Scan for the cell matching the given text and deliver its (x, y) coordinate at center. 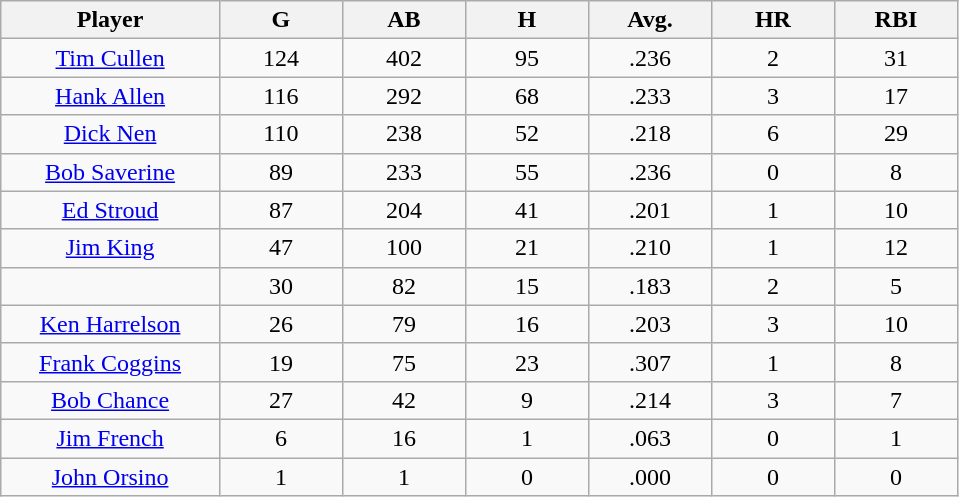
402 (404, 58)
87 (280, 210)
12 (896, 248)
Avg. (650, 20)
41 (526, 210)
27 (280, 400)
7 (896, 400)
29 (896, 134)
55 (526, 172)
233 (404, 172)
68 (526, 96)
G (280, 20)
15 (526, 286)
5 (896, 286)
.183 (650, 286)
238 (404, 134)
H (526, 20)
.063 (650, 438)
89 (280, 172)
.201 (650, 210)
9 (526, 400)
Frank Coggins (110, 362)
31 (896, 58)
204 (404, 210)
Bob Saverine (110, 172)
Player (110, 20)
100 (404, 248)
John Orsino (110, 477)
124 (280, 58)
Tim Cullen (110, 58)
82 (404, 286)
.210 (650, 248)
19 (280, 362)
Jim French (110, 438)
Dick Nen (110, 134)
HR (772, 20)
75 (404, 362)
95 (526, 58)
Jim King (110, 248)
Ed Stroud (110, 210)
52 (526, 134)
47 (280, 248)
292 (404, 96)
42 (404, 400)
Ken Harrelson (110, 324)
23 (526, 362)
.218 (650, 134)
30 (280, 286)
110 (280, 134)
.203 (650, 324)
116 (280, 96)
AB (404, 20)
RBI (896, 20)
26 (280, 324)
.000 (650, 477)
79 (404, 324)
21 (526, 248)
Hank Allen (110, 96)
17 (896, 96)
.214 (650, 400)
.233 (650, 96)
.307 (650, 362)
Bob Chance (110, 400)
